From the cell containing the given text, extract its center point as (X, Y) coordinate. 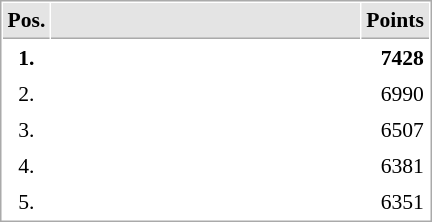
6990 (396, 93)
3. (26, 129)
4. (26, 165)
2. (26, 93)
6507 (396, 129)
Pos. (26, 21)
Points (396, 21)
6381 (396, 165)
1. (26, 57)
7428 (396, 57)
6351 (396, 201)
5. (26, 201)
